Scan for the cell matching the given text and deliver its (X, Y) coordinate at center. 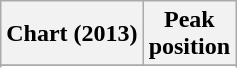
Peakposition (189, 34)
Chart (2013) (72, 34)
